Capture the cell that displays the provided text and extract its [x, y] central coordinate. 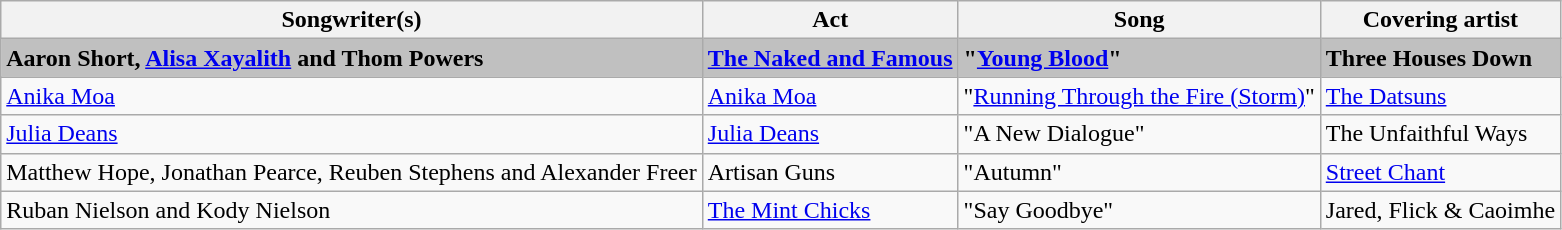
The Unfaithful Ways [1440, 134]
Matthew Hope, Jonathan Pearce, Reuben Stephens and Alexander Freer [352, 172]
"Say Goodbye" [1139, 210]
Act [830, 20]
Street Chant [1440, 172]
Jared, Flick & Caoimhe [1440, 210]
The Naked and Famous [830, 58]
The Mint Chicks [830, 210]
Songwriter(s) [352, 20]
"Autumn" [1139, 172]
Artisan Guns [830, 172]
Aaron Short, Alisa Xayalith and Thom Powers [352, 58]
The Datsuns [1440, 96]
"Running Through the Fire (Storm)" [1139, 96]
"Young Blood" [1139, 58]
Covering artist [1440, 20]
Three Houses Down [1440, 58]
Ruban Nielson and Kody Nielson [352, 210]
"A New Dialogue" [1139, 134]
Song [1139, 20]
